Determine the [x, y] coordinate at the center of the cell enclosing the given text.  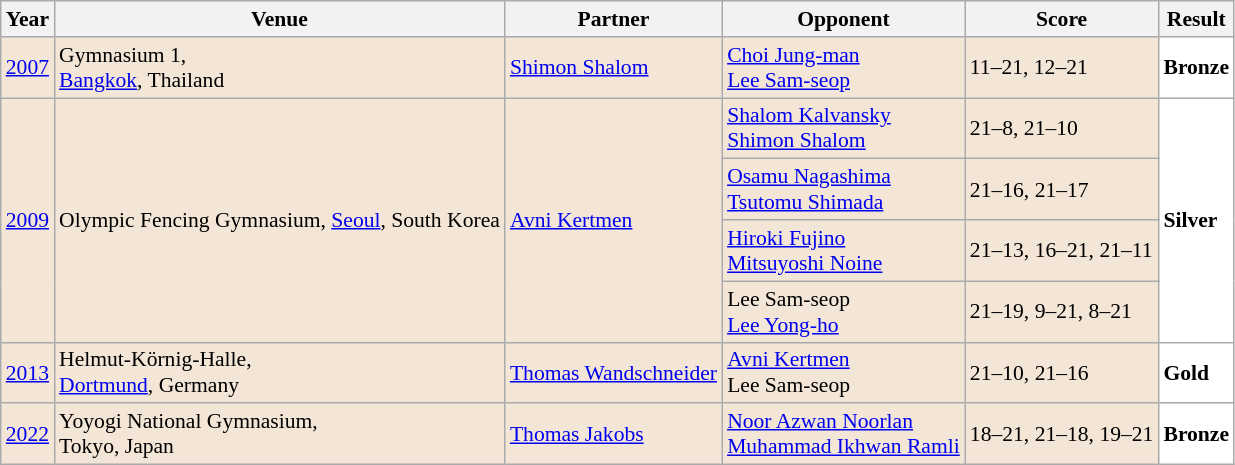
2007 [28, 68]
21–16, 21–17 [1062, 190]
2009 [28, 220]
2022 [28, 434]
18–21, 21–18, 19–21 [1062, 434]
Avni Kertmen [614, 220]
Opponent [844, 19]
11–21, 12–21 [1062, 68]
Year [28, 19]
Shimon Shalom [614, 68]
Thomas Wandschneider [614, 372]
21–10, 21–16 [1062, 372]
Olympic Fencing Gymnasium, Seoul, South Korea [280, 220]
Gymnasium 1,Bangkok, Thailand [280, 68]
Thomas Jakobs [614, 434]
Score [1062, 19]
Silver [1196, 220]
Venue [280, 19]
Gold [1196, 372]
Avni Kertmen Lee Sam-seop [844, 372]
21–13, 16–21, 21–11 [1062, 250]
Shalom Kalvansky Shimon Shalom [844, 128]
Choi Jung-man Lee Sam-seop [844, 68]
Helmut-Körnig-Halle,Dortmund, Germany [280, 372]
Yoyogi National Gymnasium,Tokyo, Japan [280, 434]
Lee Sam-seop Lee Yong-ho [844, 312]
Osamu Nagashima Tsutomu Shimada [844, 190]
Result [1196, 19]
Hiroki Fujino Mitsuyoshi Noine [844, 250]
Noor Azwan Noorlan Muhammad Ikhwan Ramli [844, 434]
2013 [28, 372]
Partner [614, 19]
21–8, 21–10 [1062, 128]
21–19, 9–21, 8–21 [1062, 312]
